Pinpoint the cell where the given text exists, returning its (x, y) midpoint coordinate. 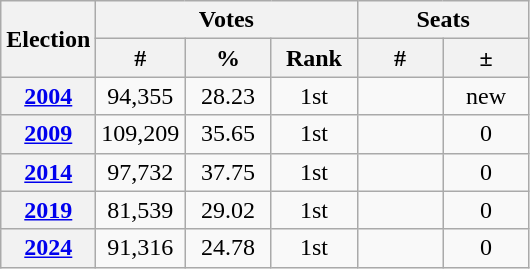
28.23 (228, 96)
Votes (226, 20)
2004 (48, 96)
24.78 (228, 248)
2009 (48, 134)
97,732 (140, 172)
81,539 (140, 210)
new (486, 96)
2014 (48, 172)
2024 (48, 248)
Rank (314, 58)
94,355 (140, 96)
± (486, 58)
109,209 (140, 134)
Election (48, 39)
Seats (443, 20)
91,316 (140, 248)
2019 (48, 210)
37.75 (228, 172)
35.65 (228, 134)
29.02 (228, 210)
% (228, 58)
